Pinpoint the cell where the given text exists, returning its (x, y) midpoint coordinate. 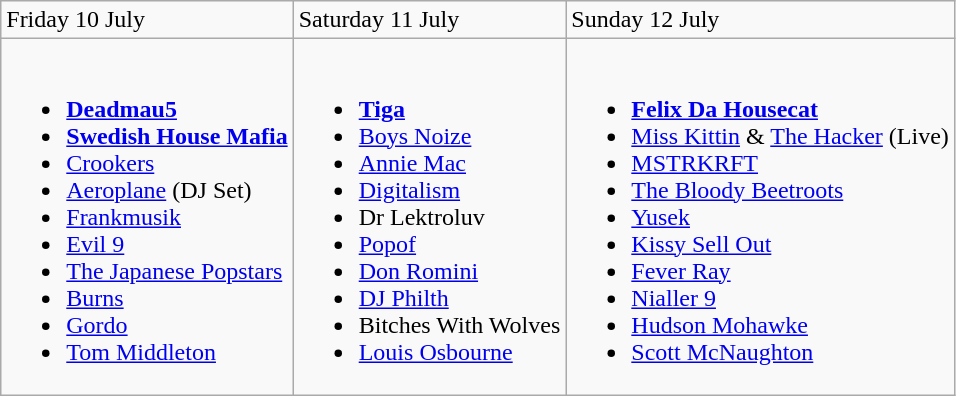
Felix Da HousecatMiss Kittin & The Hacker (Live)MSTRKRFTThe Bloody BeetrootsYusekKissy Sell OutFever RayNialler 9Hudson MohawkeScott McNaughton (760, 217)
TigaBoys NoizeAnnie MacDigitalismDr LektroluvPopofDon RominiDJ PhilthBitches With WolvesLouis Osbourne (430, 217)
Saturday 11 July (430, 20)
Deadmau5Swedish House MafiaCrookersAeroplane (DJ Set)FrankmusikEvil 9The Japanese PopstarsBurnsGordoTom Middleton (147, 217)
Friday 10 July (147, 20)
Sunday 12 July (760, 20)
